Detect which cell encompasses the target text, then output its (X, Y) center coordinate. 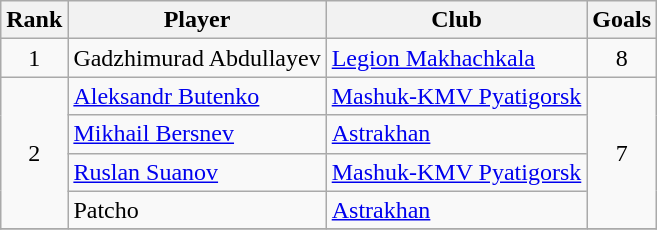
Player (197, 20)
Aleksandr Butenko (197, 96)
Gadzhimurad Abdullayev (197, 58)
Mikhail Bersnev (197, 134)
7 (622, 153)
1 (34, 58)
2 (34, 153)
Goals (622, 20)
Patcho (197, 210)
Club (456, 20)
8 (622, 58)
Ruslan Suanov (197, 172)
Rank (34, 20)
Legion Makhachkala (456, 58)
